Search for the cell housing the specified text and yield its (x, y) center coordinate. 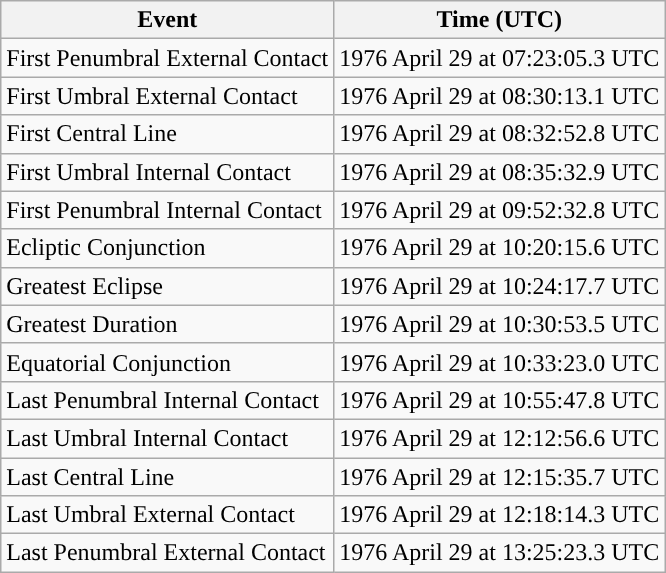
First Umbral External Contact (168, 96)
1976 April 29 at 10:33:23.0 UTC (500, 362)
1976 April 29 at 12:18:14.3 UTC (500, 515)
Last Central Line (168, 477)
1976 April 29 at 10:24:17.7 UTC (500, 286)
1976 April 29 at 10:30:53.5 UTC (500, 324)
Greatest Eclipse (168, 286)
Last Umbral External Contact (168, 515)
Last Penumbral Internal Contact (168, 400)
1976 April 29 at 10:55:47.8 UTC (500, 400)
First Penumbral External Contact (168, 58)
1976 April 29 at 13:25:23.3 UTC (500, 553)
1976 April 29 at 08:30:13.1 UTC (500, 96)
Event (168, 20)
1976 April 29 at 08:35:32.9 UTC (500, 172)
1976 April 29 at 08:32:52.8 UTC (500, 134)
First Penumbral Internal Contact (168, 210)
Equatorial Conjunction (168, 362)
Ecliptic Conjunction (168, 248)
Greatest Duration (168, 324)
First Umbral Internal Contact (168, 172)
First Central Line (168, 134)
Time (UTC) (500, 20)
1976 April 29 at 10:20:15.6 UTC (500, 248)
1976 April 29 at 07:23:05.3 UTC (500, 58)
1976 April 29 at 12:15:35.7 UTC (500, 477)
Last Penumbral External Contact (168, 553)
1976 April 29 at 12:12:56.6 UTC (500, 438)
Last Umbral Internal Contact (168, 438)
1976 April 29 at 09:52:32.8 UTC (500, 210)
